Return (X, Y) of the center of cell containing provided text 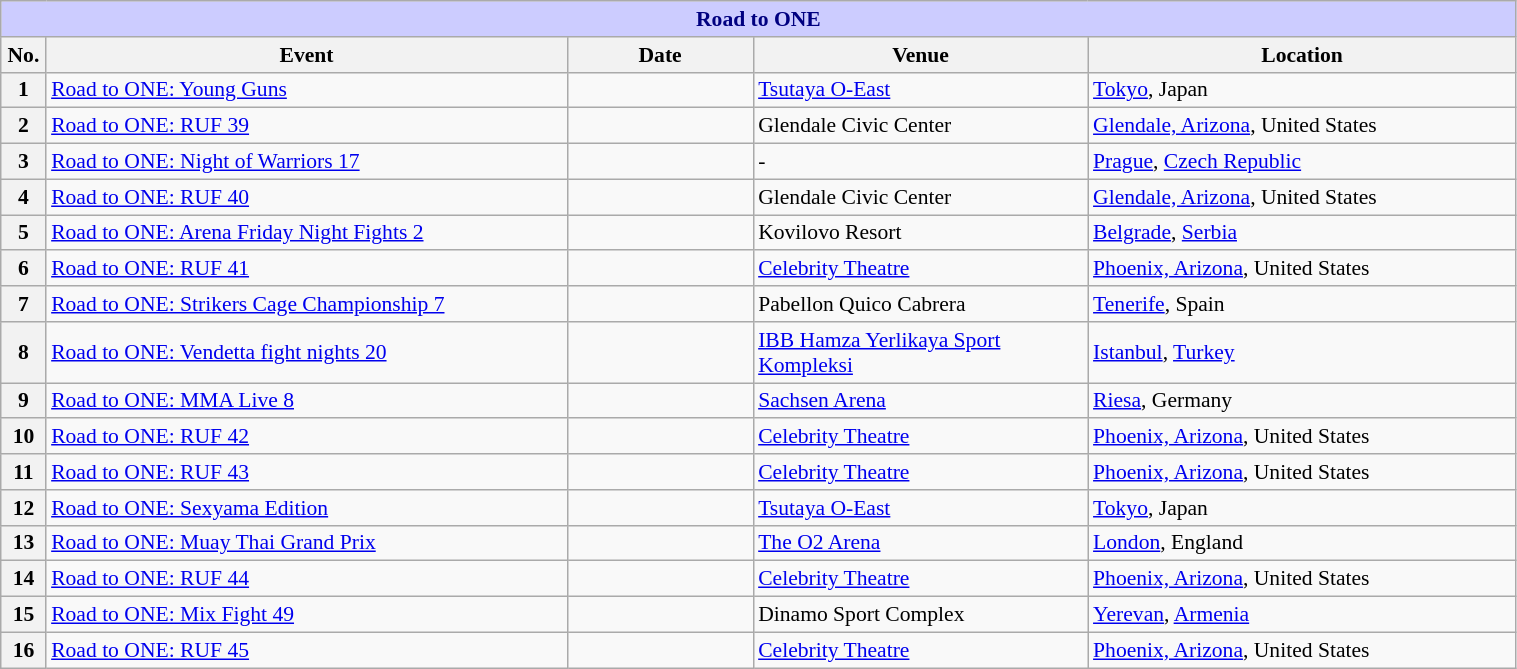
- (920, 162)
Tenerife, Spain (1302, 304)
Riesa, Germany (1302, 401)
Sachsen Arena (920, 401)
Road to ONE: Night of Warriors 17 (306, 162)
Road to ONE: Vendetta fight nights 20 (306, 352)
14 (24, 579)
Date (660, 55)
Road to ONE: MMA Live 8 (306, 401)
Istanbul, Turkey (1302, 352)
Yerevan, Armenia (1302, 615)
Road to ONE: Mix Fight 49 (306, 615)
Road to ONE: Muay Thai Grand Prix (306, 543)
The O2 Arena (920, 543)
Dinamo Sport Complex (920, 615)
9 (24, 401)
Road to ONE (758, 19)
Pabellon Quico Cabrera (920, 304)
3 (24, 162)
Venue (920, 55)
Location (1302, 55)
13 (24, 543)
Road to ONE: RUF 45 (306, 650)
15 (24, 615)
Event (306, 55)
4 (24, 197)
Road to ONE: Sexyama Edition (306, 508)
12 (24, 508)
10 (24, 437)
5 (24, 233)
Road to ONE: Strikers Cage Championship 7 (306, 304)
Road to ONE: RUF 40 (306, 197)
Road to ONE: Arena Friday Night Fights 2 (306, 233)
16 (24, 650)
Prague, Czech Republic (1302, 162)
2 (24, 126)
Road to ONE: RUF 41 (306, 269)
1 (24, 90)
Road to ONE: RUF 39 (306, 126)
8 (24, 352)
Belgrade, Serbia (1302, 233)
7 (24, 304)
London, England (1302, 543)
6 (24, 269)
Kovilovo Resort (920, 233)
IBB Hamza Yerlikaya Sport Kompleksi (920, 352)
Road to ONE: RUF 44 (306, 579)
11 (24, 472)
Road to ONE: RUF 43 (306, 472)
No. (24, 55)
Road to ONE: RUF 42 (306, 437)
Road to ONE: Young Guns (306, 90)
